From the cell containing the given text, extract its center point as [x, y] coordinate. 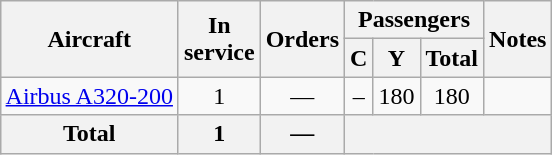
Orders [302, 39]
C [359, 58]
Aircraft [89, 39]
Passengers [414, 20]
– [359, 96]
Airbus A320-200 [89, 96]
In service [219, 39]
Notes [518, 39]
Y [396, 58]
